Provide the (x, y) coordinate of the cell's center where the given text is located.  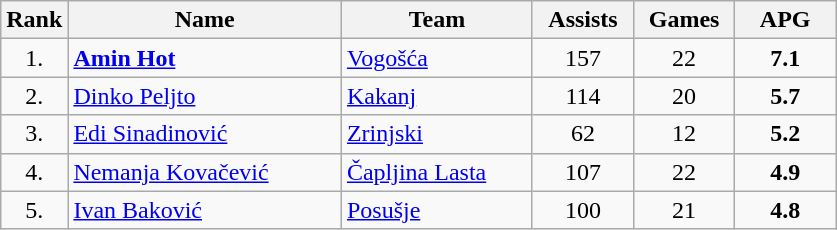
3. (34, 134)
5.7 (786, 96)
Rank (34, 20)
Games (684, 20)
Nemanja Kovačević (205, 172)
Čapljina Lasta (436, 172)
Posušje (436, 210)
2. (34, 96)
Amin Hot (205, 58)
1. (34, 58)
4. (34, 172)
Vogošća (436, 58)
APG (786, 20)
Name (205, 20)
21 (684, 210)
Edi Sinadinović (205, 134)
Zrinjski (436, 134)
5. (34, 210)
7.1 (786, 58)
Assists (582, 20)
4.9 (786, 172)
Dinko Peljto (205, 96)
100 (582, 210)
62 (582, 134)
Team (436, 20)
5.2 (786, 134)
Ivan Baković (205, 210)
12 (684, 134)
Kakanj (436, 96)
20 (684, 96)
157 (582, 58)
114 (582, 96)
4.8 (786, 210)
107 (582, 172)
